For the text-containing cell, return its midpoint in (x, y) coordinate format. 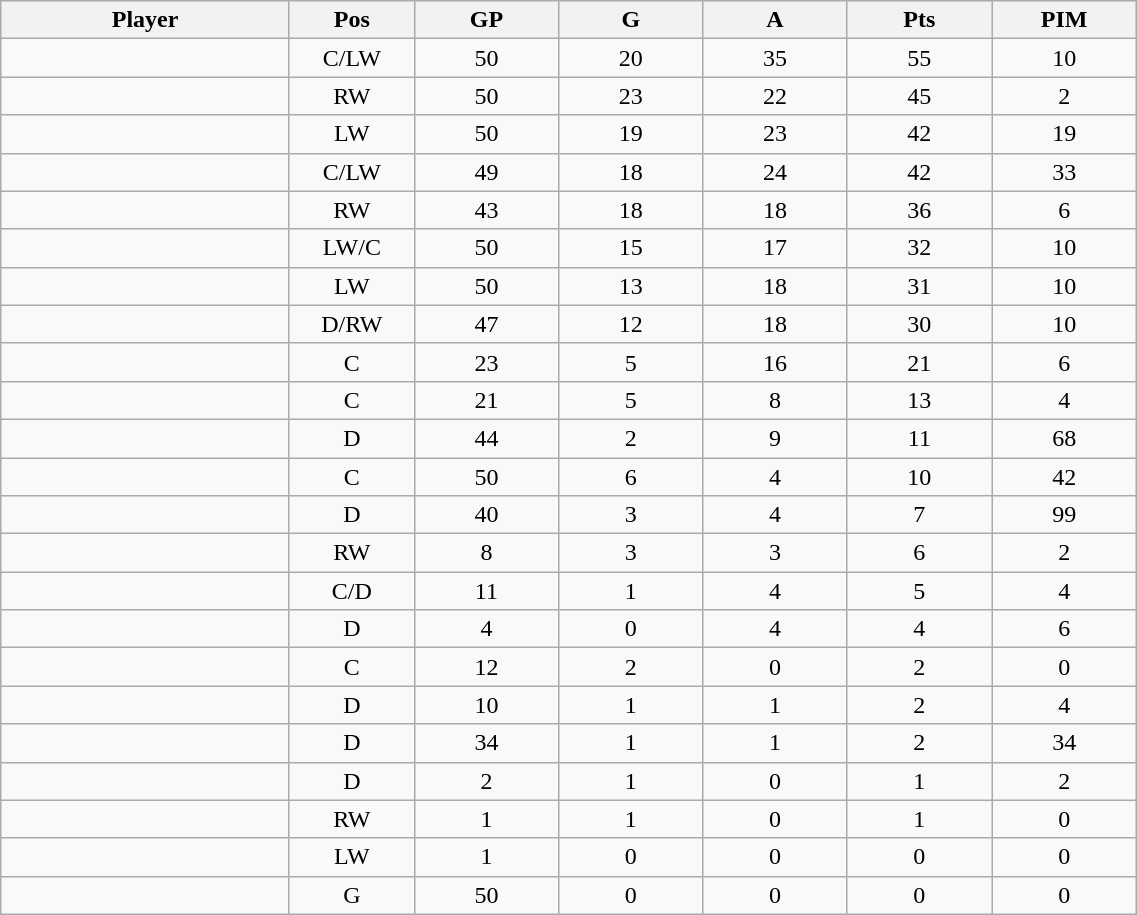
7 (919, 515)
40 (486, 515)
68 (1064, 438)
20 (631, 58)
GP (486, 20)
22 (775, 96)
47 (486, 324)
Pos (352, 20)
15 (631, 248)
49 (486, 172)
31 (919, 286)
17 (775, 248)
36 (919, 210)
45 (919, 96)
Player (146, 20)
43 (486, 210)
LW/C (352, 248)
35 (775, 58)
16 (775, 362)
55 (919, 58)
99 (1064, 515)
44 (486, 438)
33 (1064, 172)
32 (919, 248)
9 (775, 438)
24 (775, 172)
30 (919, 324)
C/D (352, 591)
PIM (1064, 20)
A (775, 20)
Pts (919, 20)
D/RW (352, 324)
